Identify which cell holds the provided text, then report its (x, y) central coordinate. 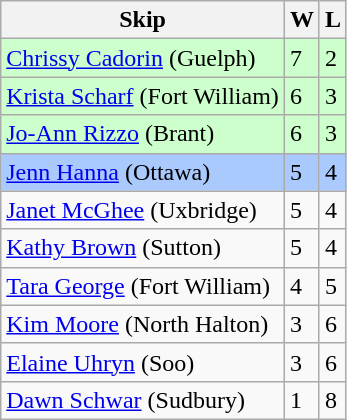
Kathy Brown (Sutton) (143, 248)
Skip (143, 20)
2 (332, 58)
Kim Moore (North Halton) (143, 324)
Chrissy Cadorin (Guelph) (143, 58)
Jenn Hanna (Ottawa) (143, 172)
8 (332, 400)
Jo-Ann Rizzo (Brant) (143, 134)
Janet McGhee (Uxbridge) (143, 210)
7 (302, 58)
W (302, 20)
Elaine Uhryn (Soo) (143, 362)
Dawn Schwar (Sudbury) (143, 400)
1 (302, 400)
L (332, 20)
Tara George (Fort William) (143, 286)
Krista Scharf (Fort William) (143, 96)
